From the cell containing the given text, extract its center point as [X, Y] coordinate. 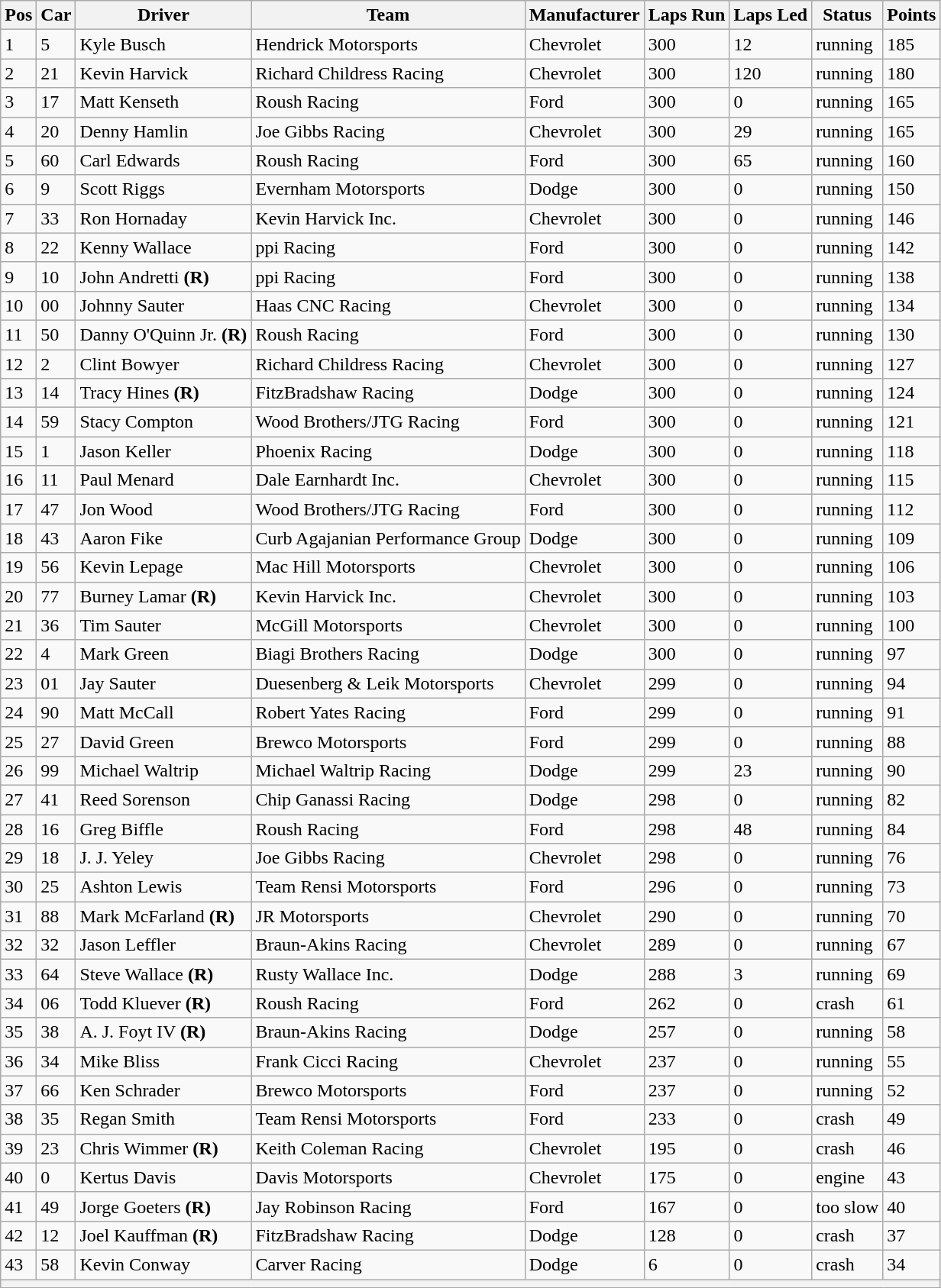
100 [912, 625]
Jay Sauter [163, 683]
289 [687, 945]
Danny O'Quinn Jr. (R) [163, 334]
15 [18, 451]
52 [912, 1090]
Denny Hamlin [163, 131]
Aaron Fike [163, 538]
Status [848, 15]
Kevin Lepage [163, 567]
Points [912, 15]
Scott Riggs [163, 189]
91 [912, 712]
Biagi Brothers Racing [388, 654]
8 [18, 247]
77 [57, 596]
Stacy Compton [163, 422]
Todd Kluever (R) [163, 1003]
engine [848, 1177]
Laps Run [687, 15]
128 [687, 1235]
Johnny Sauter [163, 305]
Greg Biffle [163, 828]
06 [57, 1003]
Keith Coleman Racing [388, 1148]
257 [687, 1032]
Tim Sauter [163, 625]
56 [57, 567]
Haas CNC Racing [388, 305]
109 [912, 538]
Davis Motorsports [388, 1177]
Steve Wallace (R) [163, 974]
Ken Schrader [163, 1090]
175 [687, 1177]
Dale Earnhardt Inc. [388, 480]
115 [912, 480]
Ashton Lewis [163, 887]
J. J. Yeley [163, 858]
John Andretti (R) [163, 276]
13 [18, 393]
too slow [848, 1206]
01 [57, 683]
Paul Menard [163, 480]
84 [912, 828]
127 [912, 364]
288 [687, 974]
146 [912, 218]
121 [912, 422]
Jorge Goeters (R) [163, 1206]
Manufacturer [584, 15]
Robert Yates Racing [388, 712]
Chris Wimmer (R) [163, 1148]
195 [687, 1148]
Pos [18, 15]
19 [18, 567]
124 [912, 393]
Matt Kenseth [163, 102]
Mark Green [163, 654]
Chip Ganassi Racing [388, 799]
Matt McCall [163, 712]
Duesenberg & Leik Motorsports [388, 683]
99 [57, 770]
Hendrick Motorsports [388, 44]
82 [912, 799]
185 [912, 44]
Michael Waltrip Racing [388, 770]
106 [912, 567]
28 [18, 828]
Kevin Harvick [163, 73]
Jason Leffler [163, 945]
67 [912, 945]
42 [18, 1235]
70 [912, 916]
47 [57, 509]
290 [687, 916]
167 [687, 1206]
60 [57, 160]
Team [388, 15]
Tracy Hines (R) [163, 393]
59 [57, 422]
66 [57, 1090]
262 [687, 1003]
Curb Agajanian Performance Group [388, 538]
233 [687, 1119]
142 [912, 247]
112 [912, 509]
David Green [163, 741]
Kenny Wallace [163, 247]
Phoenix Racing [388, 451]
64 [57, 974]
Laps Led [771, 15]
130 [912, 334]
94 [912, 683]
Evernham Motorsports [388, 189]
Clint Bowyer [163, 364]
55 [912, 1061]
Mike Bliss [163, 1061]
Reed Sorenson [163, 799]
Joel Kauffman (R) [163, 1235]
Rusty Wallace Inc. [388, 974]
McGill Motorsports [388, 625]
Regan Smith [163, 1119]
Carl Edwards [163, 160]
296 [687, 887]
Burney Lamar (R) [163, 596]
76 [912, 858]
39 [18, 1148]
Michael Waltrip [163, 770]
Frank Cicci Racing [388, 1061]
65 [771, 160]
118 [912, 451]
150 [912, 189]
61 [912, 1003]
134 [912, 305]
31 [18, 916]
120 [771, 73]
30 [18, 887]
48 [771, 828]
26 [18, 770]
Jon Wood [163, 509]
Driver [163, 15]
138 [912, 276]
00 [57, 305]
Kevin Conway [163, 1264]
Carver Racing [388, 1264]
Kyle Busch [163, 44]
Mark McFarland (R) [163, 916]
73 [912, 887]
103 [912, 596]
24 [18, 712]
Ron Hornaday [163, 218]
Jay Robinson Racing [388, 1206]
50 [57, 334]
7 [18, 218]
160 [912, 160]
JR Motorsports [388, 916]
180 [912, 73]
Jason Keller [163, 451]
46 [912, 1148]
69 [912, 974]
A. J. Foyt IV (R) [163, 1032]
Kertus Davis [163, 1177]
97 [912, 654]
Car [57, 15]
Mac Hill Motorsports [388, 567]
